Identify which cell holds the provided text, then report its [X, Y] central coordinate. 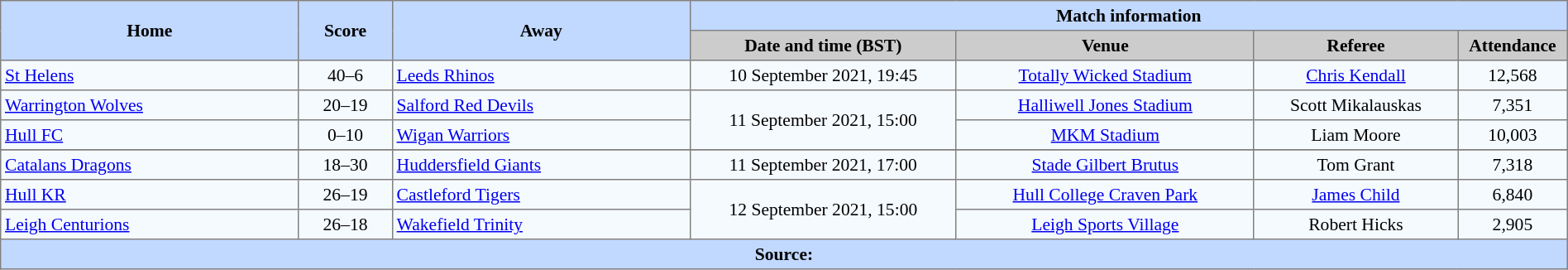
26–18 [346, 224]
26–19 [346, 195]
Castleford Tigers [541, 195]
Date and time (BST) [823, 46]
Salford Red Devils [541, 105]
Huddersfield Giants [541, 165]
James Child [1355, 195]
Tom Grant [1355, 165]
7,318 [1513, 165]
Liam Moore [1355, 135]
12 September 2021, 15:00 [823, 210]
Leigh Sports Village [1105, 224]
10,003 [1513, 135]
Leeds Rhinos [541, 75]
6,840 [1513, 195]
Hull FC [150, 135]
0–10 [346, 135]
Scott Mikalauskas [1355, 105]
Venue [1105, 46]
Leigh Centurions [150, 224]
Away [541, 31]
St Helens [150, 75]
Source: [784, 254]
Referee [1355, 46]
Stade Gilbert Brutus [1105, 165]
12,568 [1513, 75]
11 September 2021, 17:00 [823, 165]
Hull KR [150, 195]
Totally Wicked Stadium [1105, 75]
Attendance [1513, 46]
MKM Stadium [1105, 135]
Wigan Warriors [541, 135]
7,351 [1513, 105]
20–19 [346, 105]
Warrington Wolves [150, 105]
2,905 [1513, 224]
Match information [1128, 16]
40–6 [346, 75]
Robert Hicks [1355, 224]
10 September 2021, 19:45 [823, 75]
Halliwell Jones Stadium [1105, 105]
11 September 2021, 15:00 [823, 120]
Chris Kendall [1355, 75]
Score [346, 31]
Wakefield Trinity [541, 224]
18–30 [346, 165]
Hull College Craven Park [1105, 195]
Home [150, 31]
Catalans Dragons [150, 165]
